Pinpoint the cell where the given text exists, returning its (X, Y) midpoint coordinate. 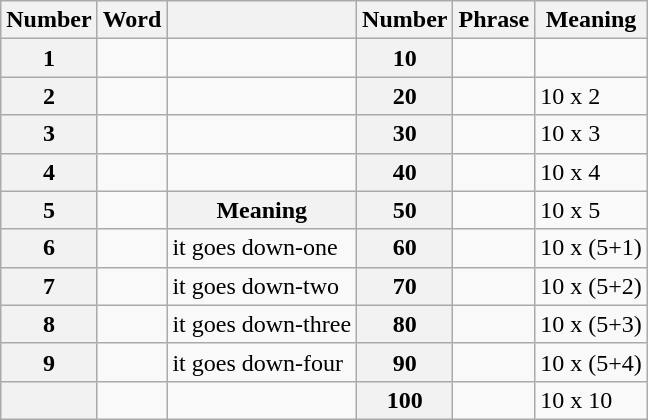
80 (405, 324)
6 (49, 248)
50 (405, 210)
10 x (5+1) (592, 248)
9 (49, 362)
30 (405, 134)
10 x (5+3) (592, 324)
10 x 3 (592, 134)
it goes down-one (262, 248)
5 (49, 210)
10 x 4 (592, 172)
10 x (5+4) (592, 362)
Phrase (494, 20)
20 (405, 96)
2 (49, 96)
10 (405, 58)
Word (132, 20)
10 x 10 (592, 400)
10 x 5 (592, 210)
7 (49, 286)
it goes down-two (262, 286)
it goes down-four (262, 362)
8 (49, 324)
1 (49, 58)
10 x 2 (592, 96)
10 x (5+2) (592, 286)
60 (405, 248)
it goes down-three (262, 324)
40 (405, 172)
90 (405, 362)
70 (405, 286)
3 (49, 134)
100 (405, 400)
4 (49, 172)
